Output the [X, Y] coordinate of the center of the cell containing the given text.  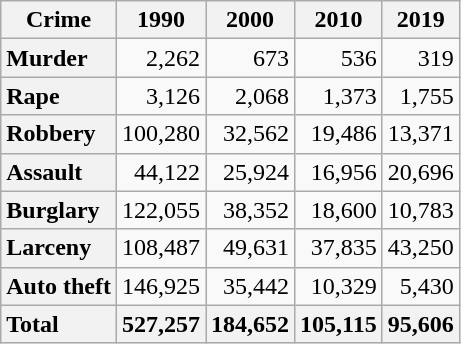
184,652 [250, 324]
146,925 [160, 286]
Larceny [59, 248]
673 [250, 58]
10,783 [420, 210]
Crime [59, 20]
1,755 [420, 96]
536 [339, 58]
95,606 [420, 324]
Total [59, 324]
43,250 [420, 248]
Auto theft [59, 286]
38,352 [250, 210]
2000 [250, 20]
19,486 [339, 134]
1,373 [339, 96]
20,696 [420, 172]
105,115 [339, 324]
16,956 [339, 172]
527,257 [160, 324]
37,835 [339, 248]
35,442 [250, 286]
108,487 [160, 248]
2,068 [250, 96]
2,262 [160, 58]
Rape [59, 96]
319 [420, 58]
5,430 [420, 286]
2019 [420, 20]
49,631 [250, 248]
100,280 [160, 134]
3,126 [160, 96]
Burglary [59, 210]
Robbery [59, 134]
122,055 [160, 210]
18,600 [339, 210]
10,329 [339, 286]
1990 [160, 20]
2010 [339, 20]
13,371 [420, 134]
25,924 [250, 172]
44,122 [160, 172]
Assault [59, 172]
Murder [59, 58]
32,562 [250, 134]
